Find where the given text appears and provide that cell's center as [X, Y] coordinate. 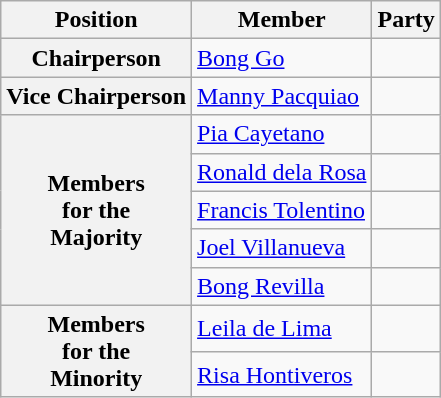
Joel Villanueva [282, 248]
Chairperson [96, 58]
Bong Revilla [282, 286]
Manny Pacquiao [282, 96]
Membersfor theMajority [96, 210]
Party [406, 20]
Member [282, 20]
Leila de Lima [282, 328]
Francis Tolentino [282, 210]
Bong Go [282, 58]
Vice Chairperson [96, 96]
Membersfor theMinority [96, 351]
Position [96, 20]
Ronald dela Rosa [282, 172]
Pia Cayetano [282, 134]
Risa Hontiveros [282, 374]
